Search for the cell housing the specified text and yield its [X, Y] center coordinate. 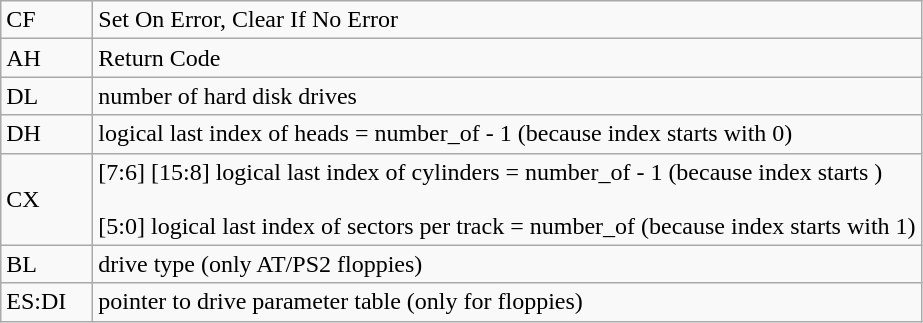
BL [47, 264]
ES:DI [47, 302]
drive type (only AT/PS2 floppies) [507, 264]
CX [47, 199]
CF [47, 20]
AH [47, 58]
DL [47, 96]
pointer to drive parameter table (only for floppies) [507, 302]
number of hard disk drives [507, 96]
DH [47, 134]
Set On Error, Clear If No Error [507, 20]
logical last index of heads = number_of - 1 (because index starts with 0) [507, 134]
Return Code [507, 58]
